Capture the cell that displays the provided text and extract its [X, Y] central coordinate. 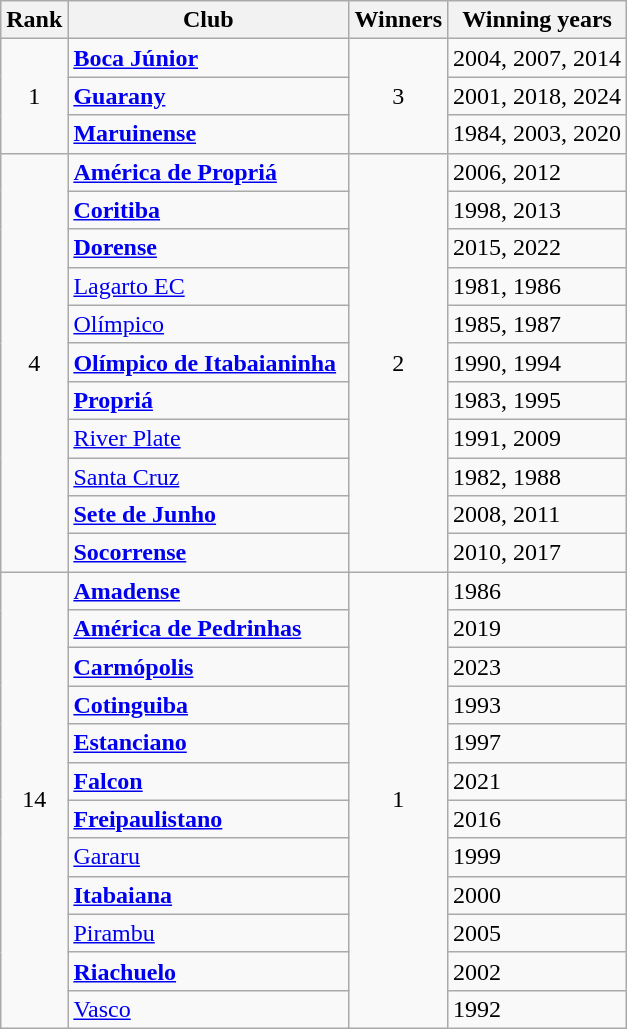
1984, 2003, 2020 [538, 134]
1986 [538, 591]
Freipaulistano [208, 819]
1983, 1995 [538, 400]
1990, 1994 [538, 362]
2021 [538, 781]
Gararu [208, 857]
Pirambu [208, 933]
Coritiba [208, 210]
Olímpico de Itabaianinha [208, 362]
Dorense [208, 248]
14 [34, 800]
2006, 2012 [538, 172]
Vasco [208, 1009]
Amadense [208, 591]
2001, 2018, 2024 [538, 96]
Maruinense [208, 134]
2008, 2011 [538, 515]
3 [398, 96]
1999 [538, 857]
Riachuelo [208, 971]
Carmópolis [208, 667]
2023 [538, 667]
América de Pedrinhas [208, 629]
2019 [538, 629]
2004, 2007, 2014 [538, 58]
Rank [34, 20]
1982, 1988 [538, 477]
2005 [538, 933]
2000 [538, 895]
Winning years [538, 20]
Cotinguiba [208, 705]
2015, 2022 [538, 248]
4 [34, 362]
2002 [538, 971]
1991, 2009 [538, 438]
Winners [398, 20]
Guarany [208, 96]
1997 [538, 743]
2 [398, 362]
Boca Júnior [208, 58]
2016 [538, 819]
Itabaiana [208, 895]
1992 [538, 1009]
1981, 1986 [538, 286]
Socorrense [208, 553]
Propriá [208, 400]
Club [208, 20]
1985, 1987 [538, 324]
América de Propriá [208, 172]
Sete de Junho [208, 515]
2010, 2017 [538, 553]
Santa Cruz [208, 477]
River Plate [208, 438]
Estanciano [208, 743]
1993 [538, 705]
Falcon [208, 781]
Lagarto EC [208, 286]
1998, 2013 [538, 210]
Olímpico [208, 324]
